For the text-containing cell, return its midpoint in [x, y] coordinate format. 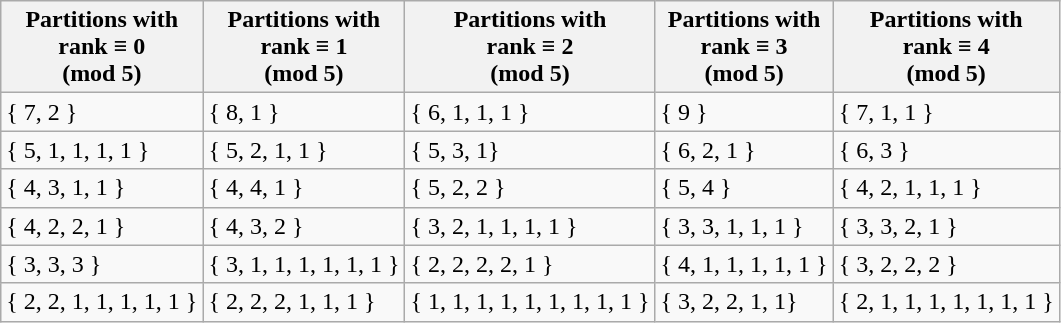
Partitions with rank ≡ 0 (mod 5) [102, 47]
{ 2, 2, 2, 2, 1 } [530, 264]
{ 3, 2, 2, 1, 1} [744, 302]
{ 3, 3, 3 } [102, 264]
{ 4, 1, 1, 1, 1, 1 } [744, 264]
{ 5, 2, 1, 1 } [304, 150]
Partitions with rank ≡ 1 (mod 5) [304, 47]
{ 5, 3, 1} [530, 150]
{ 4, 4, 1 } [304, 188]
{ 4, 3, 2 } [304, 226]
{ 4, 3, 1, 1 } [102, 188]
{ 8, 1 } [304, 112]
Partitions with rank ≡ 2 (mod 5) [530, 47]
{ 2, 1, 1, 1, 1, 1, 1, 1 } [946, 302]
{ 3, 2, 2, 2 } [946, 264]
{ 5, 1, 1, 1, 1 } [102, 150]
{ 2, 2, 1, 1, 1, 1, 1 } [102, 302]
{ 9 } [744, 112]
{ 3, 2, 1, 1, 1, 1 } [530, 226]
{ 3, 3, 1, 1, 1 } [744, 226]
{ 3, 3, 2, 1 } [946, 226]
{ 6, 2, 1 } [744, 150]
{ 3, 1, 1, 1, 1, 1, 1 } [304, 264]
{ 6, 1, 1, 1 } [530, 112]
{ 4, 2, 2, 1 } [102, 226]
Partitions with rank ≡ 3 (mod 5) [744, 47]
{ 7, 2 } [102, 112]
Partitions with rank ≡ 4 (mod 5) [946, 47]
{ 6, 3 } [946, 150]
{ 5, 2, 2 } [530, 188]
{ 1, 1, 1, 1, 1, 1, 1, 1, 1 } [530, 302]
{ 4, 2, 1, 1, 1 } [946, 188]
{ 7, 1, 1 } [946, 112]
{ 2, 2, 2, 1, 1, 1 } [304, 302]
{ 5, 4 } [744, 188]
